From the cell containing the given text, extract its center point as (x, y) coordinate. 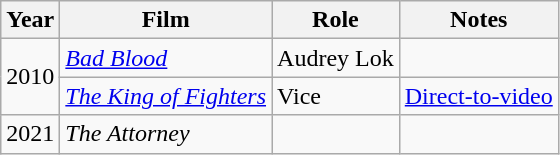
Film (166, 20)
2010 (30, 77)
Vice (336, 96)
Bad Blood (166, 58)
Audrey Lok (336, 58)
2021 (30, 134)
Role (336, 20)
The King of Fighters (166, 96)
Year (30, 20)
The Attorney (166, 134)
Notes (478, 20)
Direct-to-video (478, 96)
